Determine the [x, y] coordinate at the center of the cell enclosing the given text.  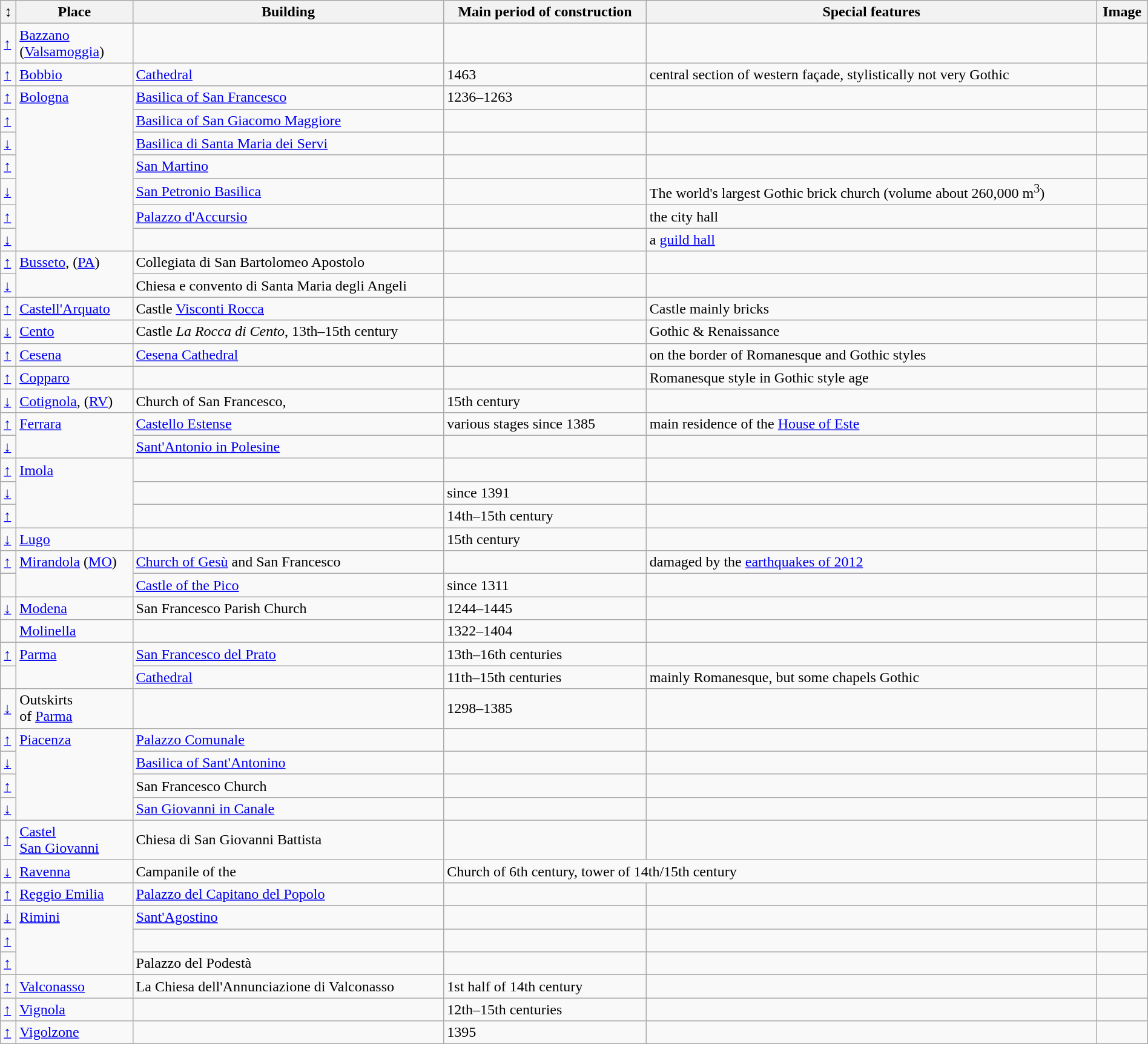
Rimini [74, 941]
Modena [74, 608]
Palazzo del Capitano del Popolo [288, 894]
↕ [8, 12]
Piacenza [74, 774]
Gothic & Renaissance [871, 332]
Vigolzone [74, 1033]
a guild hall [871, 240]
Lugo [74, 539]
Sant'Antonio in Polesine [288, 447]
13th–16th centuries [545, 654]
Mirandola (MO) [74, 574]
Chiesa di San Giovanni Battista [288, 840]
Vignola [74, 1010]
the city hall [871, 217]
Cento [74, 332]
San Petronio Basilica [288, 191]
Palazzo d'Accursio [288, 217]
Castello Estense [288, 424]
14th–15th century [545, 516]
Cesena [74, 355]
1463 [545, 74]
Cotignola, (RV) [74, 401]
Church of 6th century, tower of 14th/15th century [770, 871]
Castell'Arquato [74, 309]
1236–1263 [545, 97]
Castle La Rocca di Cento, 13th–15th century [288, 332]
CastelSan Giovanni [74, 840]
Church of Gesù and San Francesco [288, 562]
Molinella [74, 631]
Outskirtsof Parma [74, 708]
Bazzano(Valsamoggia) [74, 44]
Castle of the Pico [288, 585]
Palazzo Comunale [288, 740]
1395 [545, 1033]
Parma [74, 666]
various stages since 1385 [545, 424]
mainly Romanesque, but some chapels Gothic [871, 677]
San Francesco Church [288, 786]
La Chiesa dell'Annunciazione di Valconasso [288, 987]
The world's largest Gothic brick church (volume about 260,000 m3) [871, 191]
Bologna [74, 168]
1st half of 14th century [545, 987]
Copparo [74, 378]
Basilica di Santa Maria dei Servi [288, 143]
Basilica of San Francesco [288, 97]
Ferrara [74, 435]
main residence of the House of Este [871, 424]
since 1311 [545, 585]
Valconasso [74, 987]
Campanile of the [288, 871]
Special features [871, 12]
Romanesque style in Gothic style age [871, 378]
Place [74, 12]
Basilica of San Giacomo Maggiore [288, 120]
Main period of construction [545, 12]
Castle Visconti Rocca [288, 309]
San Giovanni in Canale [288, 809]
Collegiata di San Bartolomeo Apostolo [288, 263]
Reggio Emilia [74, 894]
Imola [74, 493]
11th–15th centuries [545, 677]
Sant'Agostino [288, 918]
Chiesa e convento di Santa Maria degli Angeli [288, 286]
central section of western façade, stylistically not very Gothic [871, 74]
Cesena Cathedral [288, 355]
San Francesco del Prato [288, 654]
on the border of Romanesque and Gothic styles [871, 355]
damaged by the earthquakes of 2012 [871, 562]
1322–1404 [545, 631]
Image [1122, 12]
Bobbio [74, 74]
Building [288, 12]
Castle mainly bricks [871, 309]
since 1391 [545, 493]
San Francesco Parish Church [288, 608]
12th–15th centuries [545, 1010]
Ravenna [74, 871]
San Martino [288, 166]
Church of San Francesco, [288, 401]
Palazzo del Podestà [288, 964]
Busseto, (PA) [74, 274]
1298–1385 [545, 708]
1244–1445 [545, 608]
Basilica of Sant'Antonino [288, 763]
